Output the (x, y) coordinate of the center of the cell containing the given text.  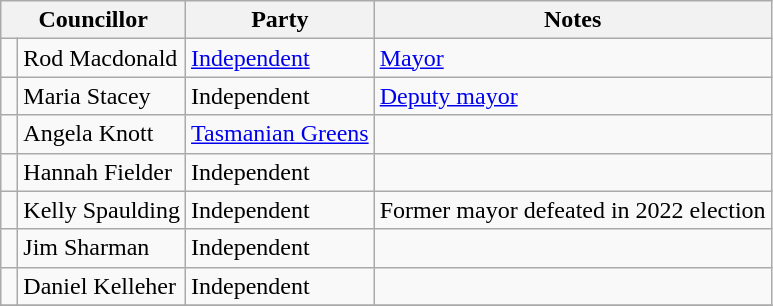
Maria Stacey (102, 96)
Rod Macdonald (102, 58)
Party (280, 20)
Daniel Kelleher (102, 286)
Notes (572, 20)
Jim Sharman (102, 248)
Mayor (572, 58)
Former mayor defeated in 2022 election (572, 210)
Angela Knott (102, 134)
Deputy mayor (572, 96)
Kelly Spaulding (102, 210)
Hannah Fielder (102, 172)
Councillor (94, 20)
Tasmanian Greens (280, 134)
